Extract the (X, Y) coordinate from the center of the cell holding the provided text.  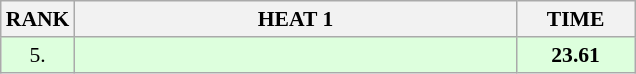
23.61 (576, 55)
5. (38, 55)
TIME (576, 19)
HEAT 1 (295, 19)
RANK (38, 19)
